Find where the given text appears and provide that cell's center as [X, Y] coordinate. 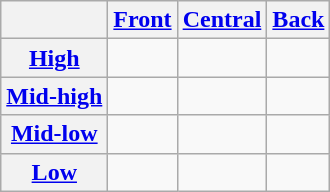
Back [298, 20]
Mid-low [54, 134]
Mid-high [54, 96]
Low [54, 172]
Central [222, 20]
High [54, 58]
Front [142, 20]
